Output the (X, Y) coordinate of the center of the cell containing the given text.  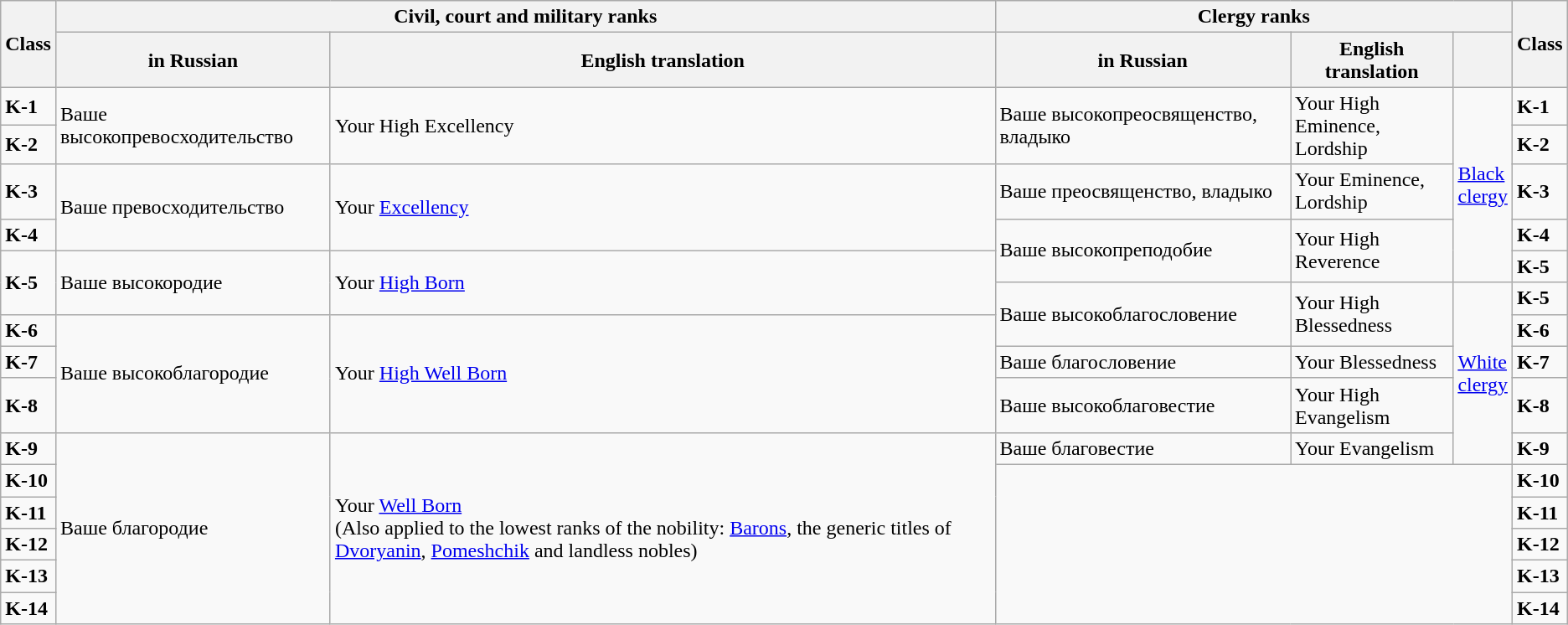
Your High Excellency (663, 126)
Ваше преосвященство, владыко (1142, 191)
Your Eminence,Lordship (1372, 191)
Whiteclergy (1483, 374)
Ваше высокоблагословение (1142, 314)
Ваше высокопревосходительство (193, 126)
Civil, court and military ranks (525, 17)
Ваше высокоблаговестие (1142, 405)
Ваше высокородие (193, 282)
Ваше высокопреосвященство, владыко (1142, 126)
Your High Eminence,Lordship (1372, 126)
Your High Born (663, 282)
Your Well Born(Also applied to the lowest ranks of the nobility: Barons, the generic titles of Dvoryanin, Pomeshchik and landless nobles) (663, 528)
Ваше благословение (1142, 362)
Blackclergy (1483, 184)
Your High Blessedness (1372, 314)
Ваше благородие (193, 528)
Ваше превосходительство (193, 208)
Your High Reverence (1372, 251)
Your Evangelism (1372, 448)
Ваше высокопреподобие (1142, 251)
Clergy ranks (1253, 17)
Your Blessedness (1372, 362)
Your High Evangelism (1372, 405)
Your Excellency (663, 208)
Your High Well Born (663, 374)
Ваше благовестие (1142, 448)
Ваше высокоблагородие (193, 374)
